Scan for the cell matching the given text and deliver its [X, Y] coordinate at center. 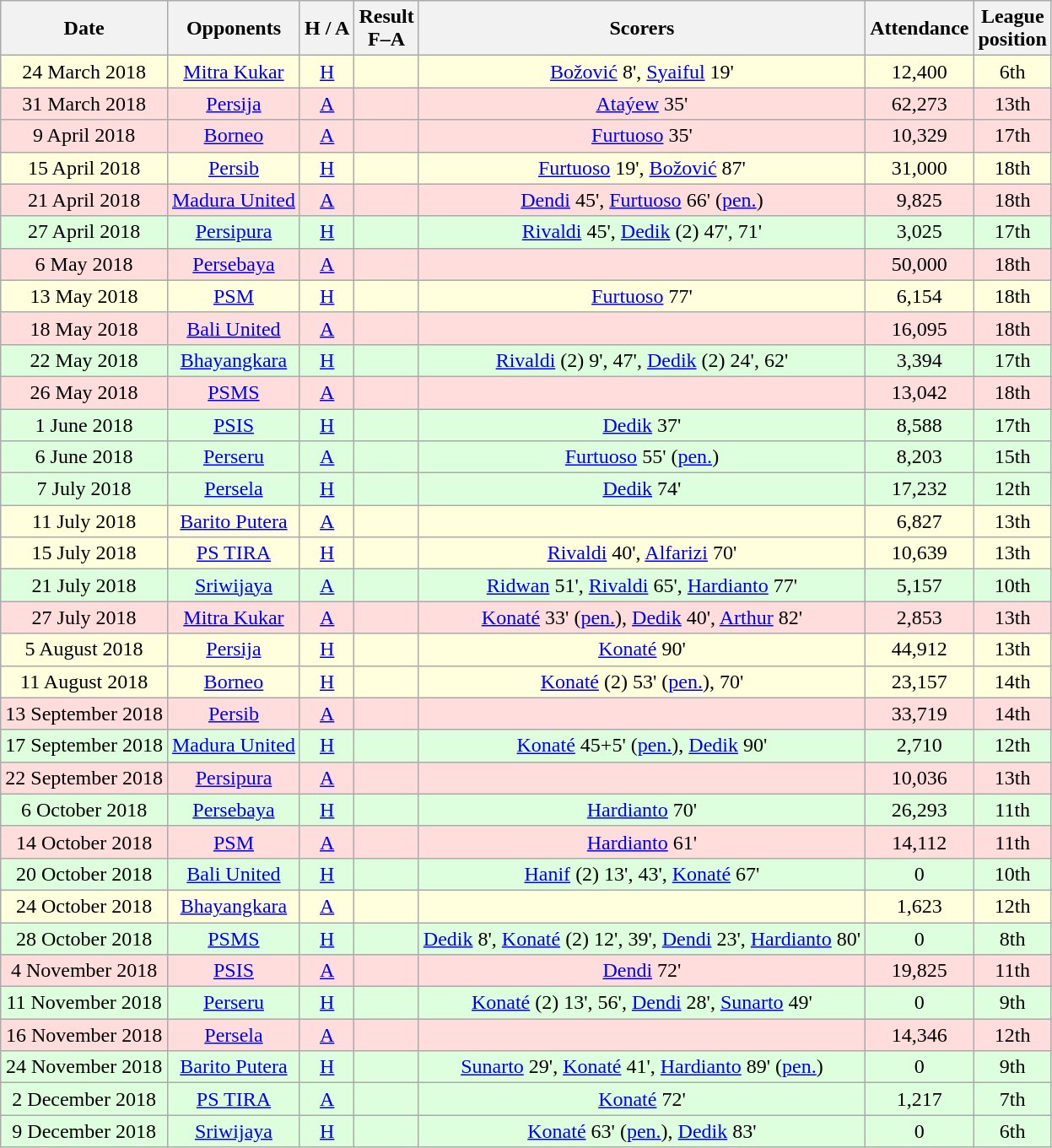
11 August 2018 [84, 682]
Date [84, 29]
Rivaldi 40', Alfarizi 70' [641, 553]
2,853 [920, 617]
Konaté 72' [641, 1099]
Dendi 72' [641, 971]
Konaté 45+5' (pen.), Dedik 90' [641, 746]
18 May 2018 [84, 328]
11 November 2018 [84, 1003]
31,000 [920, 168]
Dedik 8', Konaté (2) 12', 39', Dendi 23', Hardianto 80' [641, 939]
2,710 [920, 746]
Attendance [920, 29]
5 August 2018 [84, 649]
22 May 2018 [84, 360]
19,825 [920, 971]
24 November 2018 [84, 1067]
50,000 [920, 264]
14 October 2018 [84, 842]
Hardianto 70' [641, 810]
8,588 [920, 424]
22 September 2018 [84, 778]
28 October 2018 [84, 939]
27 April 2018 [84, 232]
26 May 2018 [84, 392]
Furtuoso 19', Božović 87' [641, 168]
6 October 2018 [84, 810]
6,827 [920, 521]
13 May 2018 [84, 296]
6,154 [920, 296]
62,273 [920, 104]
11 July 2018 [84, 521]
Božović 8', Syaiful 19' [641, 72]
Konaté 33' (pen.), Dedik 40', Arthur 82' [641, 617]
16 November 2018 [84, 1035]
5,157 [920, 585]
15th [1012, 457]
Furtuoso 35' [641, 136]
Rivaldi (2) 9', 47', Dedik (2) 24', 62' [641, 360]
Rivaldi 45', Dedik (2) 47', 71' [641, 232]
6 June 2018 [84, 457]
ResultF–A [386, 29]
1,217 [920, 1099]
Furtuoso 55' (pen.) [641, 457]
7 July 2018 [84, 489]
9 April 2018 [84, 136]
Opponents [233, 29]
15 July 2018 [84, 553]
Ataýew 35' [641, 104]
Furtuoso 77' [641, 296]
10,036 [920, 778]
24 October 2018 [84, 906]
3,394 [920, 360]
Scorers [641, 29]
9 December 2018 [84, 1131]
9,825 [920, 200]
13,042 [920, 392]
Dedik 37' [641, 424]
Hardianto 61' [641, 842]
31 March 2018 [84, 104]
21 July 2018 [84, 585]
7th [1012, 1099]
26,293 [920, 810]
15 April 2018 [84, 168]
21 April 2018 [84, 200]
12,400 [920, 72]
10,639 [920, 553]
8,203 [920, 457]
44,912 [920, 649]
Konaté (2) 13', 56', Dendi 28', Sunarto 49' [641, 1003]
H / A [326, 29]
Sunarto 29', Konaté 41', Hardianto 89' (pen.) [641, 1067]
Konaté 90' [641, 649]
16,095 [920, 328]
20 October 2018 [84, 874]
23,157 [920, 682]
10,329 [920, 136]
1 June 2018 [84, 424]
13 September 2018 [84, 714]
Ridwan 51', Rivaldi 65', Hardianto 77' [641, 585]
Leagueposition [1012, 29]
14,112 [920, 842]
14,346 [920, 1035]
33,719 [920, 714]
Konaté (2) 53' (pen.), 70' [641, 682]
Hanif (2) 13', 43', Konaté 67' [641, 874]
2 December 2018 [84, 1099]
6 May 2018 [84, 264]
3,025 [920, 232]
17 September 2018 [84, 746]
17,232 [920, 489]
1,623 [920, 906]
8th [1012, 939]
Dendi 45', Furtuoso 66' (pen.) [641, 200]
24 March 2018 [84, 72]
27 July 2018 [84, 617]
4 November 2018 [84, 971]
Dedik 74' [641, 489]
Konaté 63' (pen.), Dedik 83' [641, 1131]
